Return (X, Y) of the center of cell containing provided text 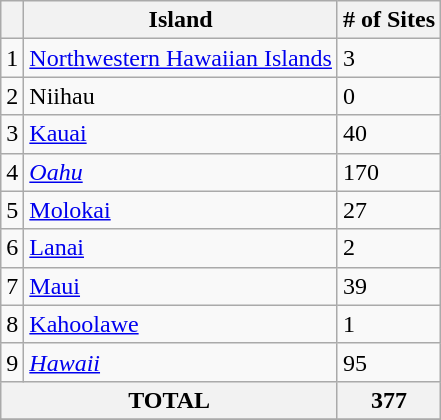
Island (181, 20)
0 (388, 96)
Lanai (181, 248)
Molokai (181, 210)
4 (12, 172)
40 (388, 134)
95 (388, 362)
Maui (181, 286)
Kauai (181, 134)
Niihau (181, 96)
Kahoolawe (181, 324)
6 (12, 248)
39 (388, 286)
Northwestern Hawaiian Islands (181, 58)
# of Sites (388, 20)
5 (12, 210)
170 (388, 172)
9 (12, 362)
Hawaii (181, 362)
Oahu (181, 172)
377 (388, 400)
27 (388, 210)
7 (12, 286)
TOTAL (170, 400)
8 (12, 324)
